Identify which cell holds the provided text, then report its (X, Y) central coordinate. 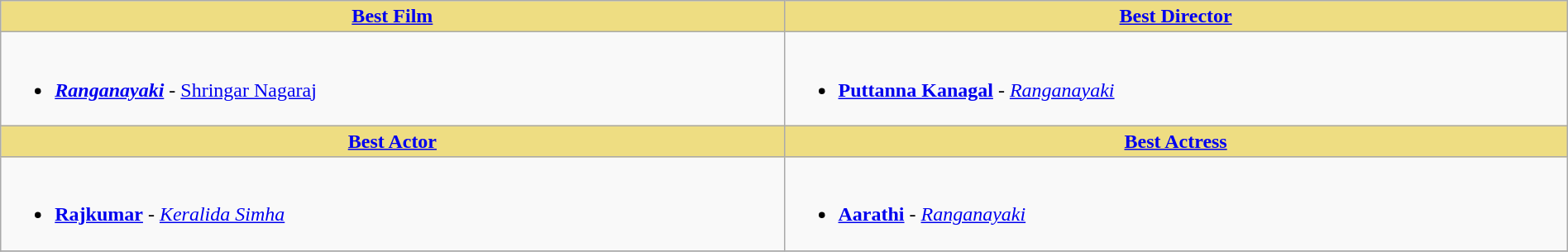
Best Actress (1176, 141)
Rajkumar - Keralida Simha (392, 203)
Aarathi - Ranganayaki (1176, 203)
Best Director (1176, 17)
Best Actor (392, 141)
Ranganayaki - Shringar Nagaraj (392, 79)
Puttanna Kanagal - Ranganayaki (1176, 79)
Best Film (392, 17)
